Output the [X, Y] coordinate of the center of the cell containing the given text.  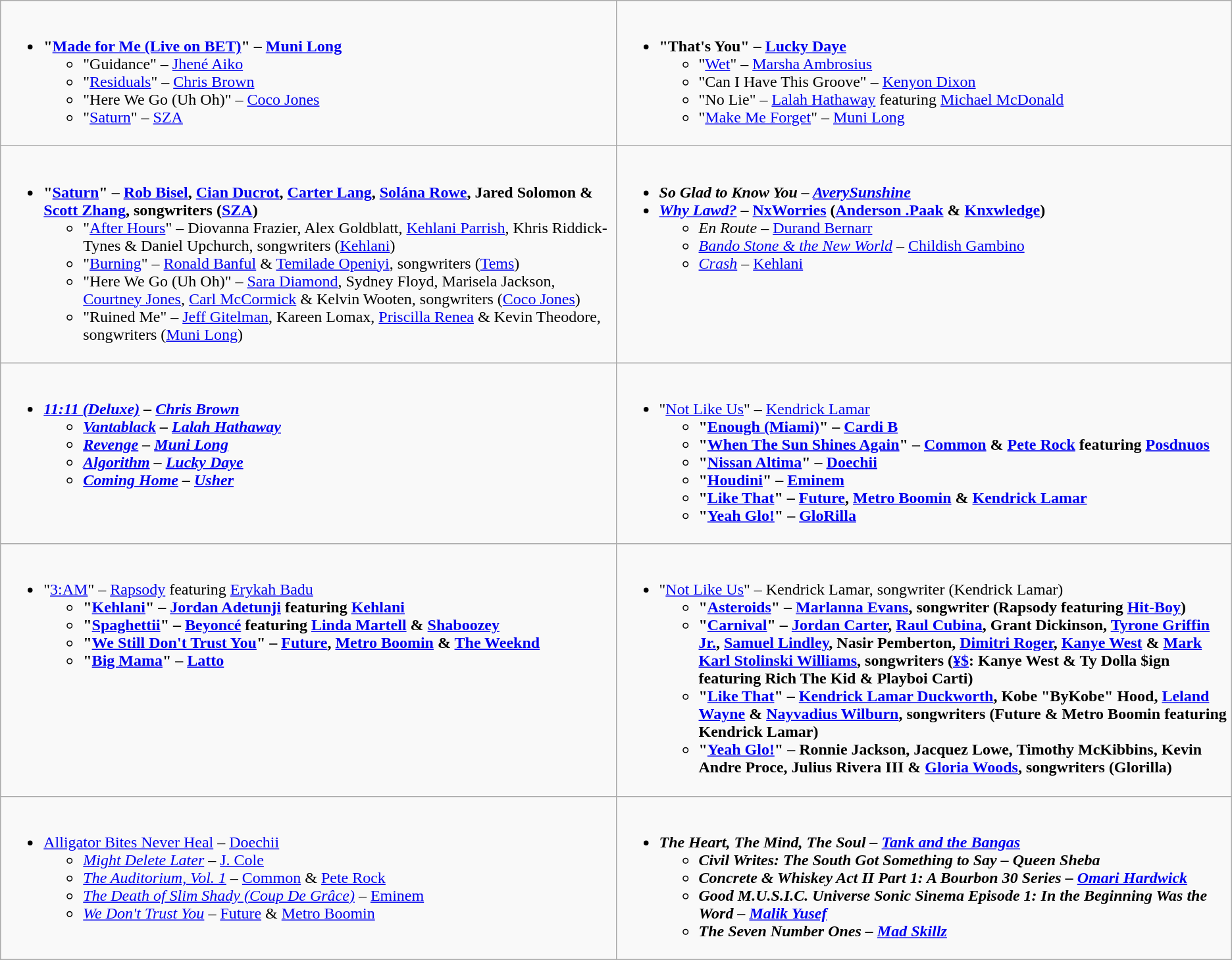
"Made for Me (Live on BET)" – Muni Long"Guidance" – Jhené Aiko"Residuals" – Chris Brown"Here We Go (Uh Oh)" – Coco Jones"Saturn" – SZA [308, 74]
11:11 (Deluxe) – Chris BrownVantablack – Lalah HathawayRevenge – Muni LongAlgorithm – Lucky DayeComing Home – Usher [308, 453]
